Extract the [x, y] coordinate from the center of the cell holding the provided text.  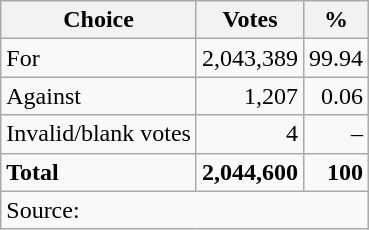
For [99, 58]
Total [99, 172]
100 [336, 172]
Invalid/blank votes [99, 134]
2,044,600 [250, 172]
1,207 [250, 96]
Votes [250, 20]
4 [250, 134]
Choice [99, 20]
99.94 [336, 58]
2,043,389 [250, 58]
Against [99, 96]
0.06 [336, 96]
% [336, 20]
Source: [185, 210]
– [336, 134]
